Locate the cell with the specified text and output its [x, y] center coordinate. 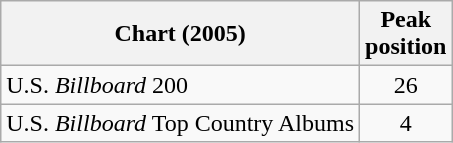
U.S. Billboard Top Country Albums [180, 123]
26 [406, 85]
Chart (2005) [180, 34]
U.S. Billboard 200 [180, 85]
4 [406, 123]
Peakposition [406, 34]
